Locate the cell with the specified text and output its [x, y] center coordinate. 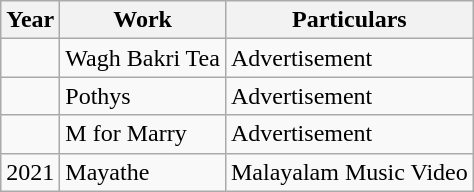
Work [143, 20]
Wagh Bakri Tea [143, 58]
M for Marry [143, 134]
Particulars [349, 20]
Malayalam Music Video [349, 172]
Year [30, 20]
2021 [30, 172]
Mayathe [143, 172]
Pothys [143, 96]
